Return (x, y) of the center of cell containing provided text 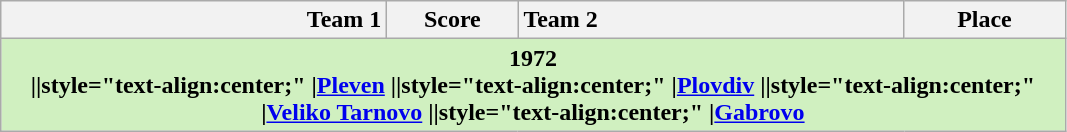
Place (984, 20)
Score (452, 20)
Team 1 (194, 20)
Team 2 (711, 20)
